Identify which cell holds the provided text, then report its [x, y] central coordinate. 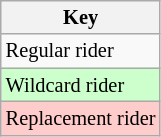
Wildcard rider [81, 85]
Key [81, 17]
Replacement rider [81, 118]
Regular rider [81, 51]
